Capture the cell that displays the provided text and extract its (x, y) central coordinate. 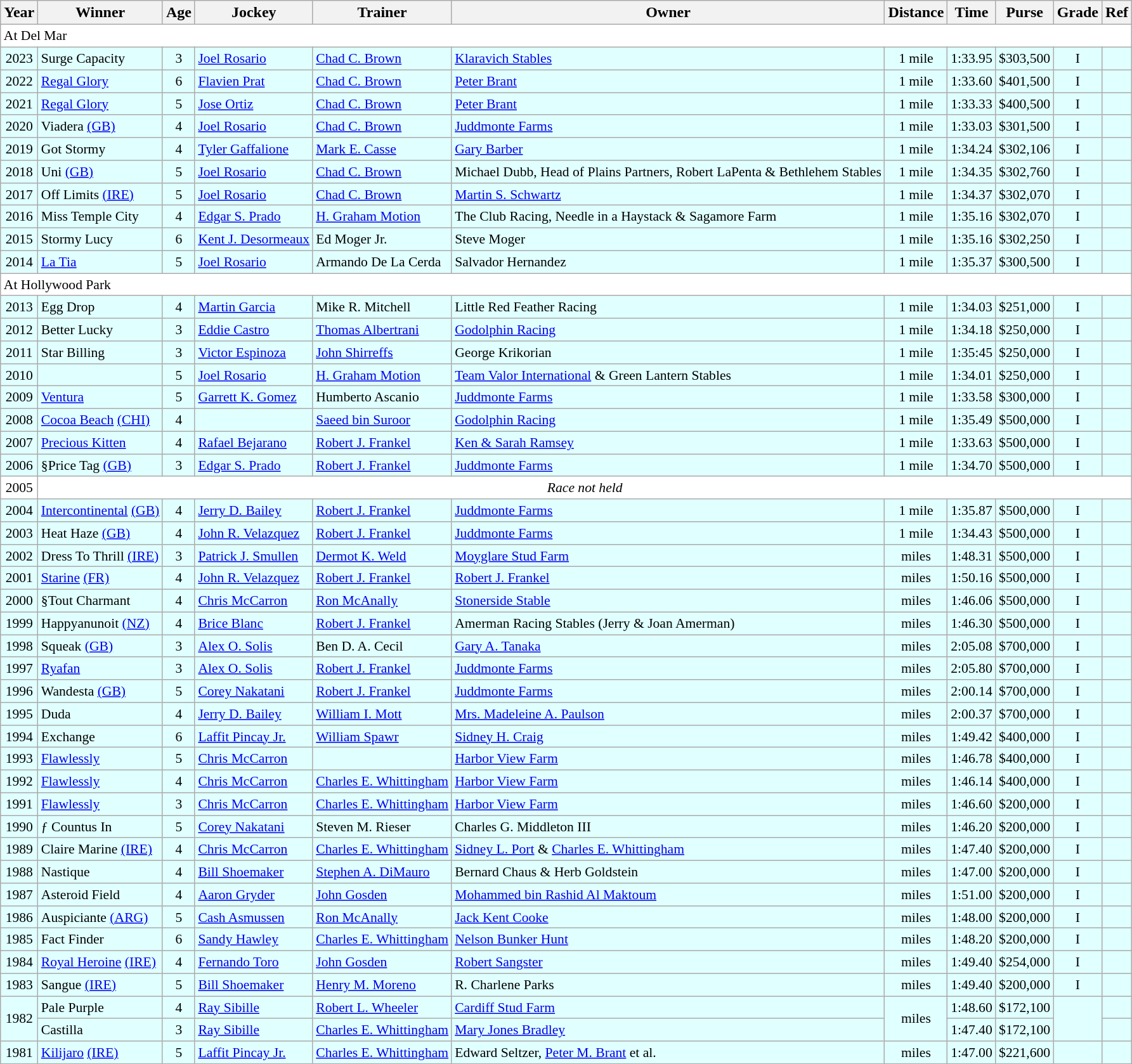
2001 (19, 578)
Nastique (100, 872)
2006 (19, 465)
Ken & Sarah Ramsey (668, 443)
Stonerside Stable (668, 600)
1999 (19, 623)
1:34.70 (972, 465)
Moyglare Stud Farm (668, 555)
Year (19, 13)
Michael Dubb, Head of Plains Partners, Robert LaPenta & Bethlehem Stables (668, 172)
2009 (19, 398)
1:49.42 (972, 736)
Intercontinental (GB) (100, 510)
1:34.35 (972, 172)
Gary A. Tanaka (668, 646)
2000 (19, 600)
Little Red Feather Racing (668, 307)
Dermot K. Weld (382, 555)
Wandesta (GB) (100, 691)
$400,500 (1025, 104)
1998 (19, 646)
Robert Sangster (668, 962)
1:35.49 (972, 420)
$300,000 (1025, 398)
1:35:45 (972, 353)
Dress To Thrill (IRE) (100, 555)
1990 (19, 827)
Sangue (IRE) (100, 985)
At Del Mar (566, 36)
$303,500 (1025, 58)
1994 (19, 736)
Fernando Toro (254, 962)
$401,500 (1025, 81)
Sandy Hawley (254, 940)
1:33.33 (972, 104)
$302,760 (1025, 172)
Mary Jones Bradley (668, 1030)
Royal Heroine (IRE) (100, 962)
Uni (GB) (100, 172)
1:50.16 (972, 578)
$221,600 (1025, 1053)
Steven M. Rieser (382, 827)
2018 (19, 172)
R. Charlene Parks (668, 985)
Brice Blanc (254, 623)
1:34.37 (972, 194)
William I. Mott (382, 714)
1:46.14 (972, 781)
Better Lucky (100, 330)
1:48.60 (972, 1008)
2012 (19, 330)
Viadera (GB) (100, 126)
1:35.87 (972, 510)
Jack Kent Cooke (668, 917)
Exchange (100, 736)
Henry M. Moreno (382, 985)
William Spawr (382, 736)
Armando De La Cerda (382, 262)
2022 (19, 81)
Age (179, 13)
Purse (1025, 13)
Martin Garcia (254, 307)
Aaron Gryder (254, 895)
Robert L. Wheeler (382, 1008)
2005 (19, 488)
1:33.95 (972, 58)
Nelson Bunker Hunt (668, 940)
La Tia (100, 262)
1991 (19, 804)
Jose Ortiz (254, 104)
The Club Racing, Needle in a Haystack & Sagamore Farm (668, 217)
Sidney H. Craig (668, 736)
Stormy Lucy (100, 239)
2007 (19, 443)
Got Stormy (100, 149)
1:46.20 (972, 827)
Asteroid Field (100, 895)
Time (972, 13)
Patrick J. Smullen (254, 555)
2002 (19, 555)
2023 (19, 58)
Kent J. Desormeaux (254, 239)
Jockey (254, 13)
Rafael Bejarano (254, 443)
2008 (19, 420)
1987 (19, 895)
1:34.18 (972, 330)
2011 (19, 353)
1:46.78 (972, 759)
2:05.80 (972, 668)
Fact Finder (100, 940)
1989 (19, 849)
1:51.00 (972, 895)
2015 (19, 239)
§Price Tag (GB) (100, 465)
Kilijaro (IRE) (100, 1053)
Trainer (382, 13)
Flavien Prat (254, 81)
2004 (19, 510)
$254,000 (1025, 962)
Cocoa Beach (CHI) (100, 420)
Edward Seltzer, Peter M. Brant et al. (668, 1053)
Heat Haze (GB) (100, 533)
Claire Marine (IRE) (100, 849)
1986 (19, 917)
Egg Drop (100, 307)
Mrs. Madeleine A. Paulson (668, 714)
1992 (19, 781)
Mohammed bin Rashid Al Maktoum (668, 895)
Starine (FR) (100, 578)
$251,000 (1025, 307)
2:05.08 (972, 646)
2014 (19, 262)
2013 (19, 307)
At Hollywood Park (566, 285)
Owner (668, 13)
ƒ Countus In (100, 827)
Castilla (100, 1030)
Pale Purple (100, 1008)
1982 (19, 1018)
Charles G. Middleton III (668, 827)
Grade (1077, 13)
1:33.03 (972, 126)
Saeed bin Suroor (382, 420)
Bernard Chaus & Herb Goldstein (668, 872)
Squeak (GB) (100, 646)
George Krikorian (668, 353)
Cardiff Stud Farm (668, 1008)
1981 (19, 1053)
2016 (19, 217)
Ventura (100, 398)
Eddie Castro (254, 330)
Gary Barber (668, 149)
Ryafan (100, 668)
Sidney L. Port & Charles E. Whittingham (668, 849)
Victor Espinoza (254, 353)
Auspiciante (ARG) (100, 917)
Team Valor International & Green Lantern Stables (668, 375)
1988 (19, 872)
Cash Asmussen (254, 917)
Precious Kitten (100, 443)
Amerman Racing Stables (Jerry & Joan Amerman) (668, 623)
1:48.31 (972, 555)
1997 (19, 668)
1:34.24 (972, 149)
1:48.00 (972, 917)
Star Billing (100, 353)
1983 (19, 985)
Miss Temple City (100, 217)
Winner (100, 13)
$302,250 (1025, 239)
1993 (19, 759)
Ed Moger Jr. (382, 239)
1:46.30 (972, 623)
2010 (19, 375)
Thomas Albertrani (382, 330)
2003 (19, 533)
Happyanunoit (NZ) (100, 623)
1985 (19, 940)
$301,500 (1025, 126)
§Tout Charmant (100, 600)
Duda (100, 714)
1:35.37 (972, 262)
Mark E. Casse (382, 149)
2:00.14 (972, 691)
Mike R. Mitchell (382, 307)
1:46.06 (972, 600)
2020 (19, 126)
1:33.60 (972, 81)
1:34.01 (972, 375)
1:33.63 (972, 443)
Ref (1117, 13)
2019 (19, 149)
Steve Moger (668, 239)
1996 (19, 691)
Klaravich Stables (668, 58)
1984 (19, 962)
Martin S. Schwartz (668, 194)
Salvador Hernandez (668, 262)
1:34.43 (972, 533)
2021 (19, 104)
$300,500 (1025, 262)
Tyler Gaffalione (254, 149)
1:34.03 (972, 307)
Race not held (585, 488)
1:33.58 (972, 398)
1995 (19, 714)
Garrett K. Gomez (254, 398)
Ben D. A. Cecil (382, 646)
Distance (916, 13)
1:46.60 (972, 804)
$302,106 (1025, 149)
Surge Capacity (100, 58)
1:48.20 (972, 940)
Stephen A. DiMauro (382, 872)
John Shirreffs (382, 353)
2017 (19, 194)
Off Limits (IRE) (100, 194)
2:00.37 (972, 714)
Humberto Ascanio (382, 398)
